Find where the given text appears and provide that cell's center as [X, Y] coordinate. 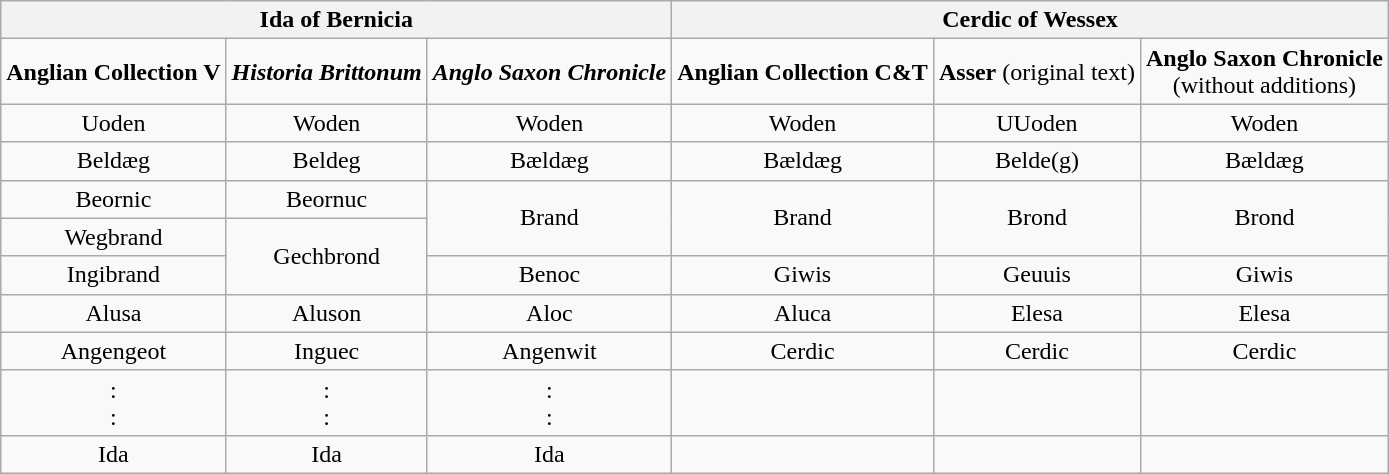
Wegbrand [114, 237]
Aluca [803, 313]
Belde(g) [1036, 161]
Angengeot [114, 351]
Anglo Saxon Chronicle(without additions) [1264, 72]
Angenwit [549, 351]
Geuuis [1036, 275]
Inguec [326, 351]
Uoden [114, 123]
Aluson [326, 313]
Beldæg [114, 161]
Historia Brittonum [326, 72]
Beornic [114, 199]
Alusa [114, 313]
Beornuc [326, 199]
Anglian Collection C&T [803, 72]
Aloc [549, 313]
Anglo Saxon Chronicle [549, 72]
UUoden [1036, 123]
Cerdic of Wessex [1030, 20]
Benoc [549, 275]
Asser (original text) [1036, 72]
Beldeg [326, 161]
Anglian Collection V [114, 72]
Gechbrond [326, 256]
Ingibrand [114, 275]
Ida of Bernicia [336, 20]
